Scan for the cell matching the given text and deliver its [x, y] coordinate at center. 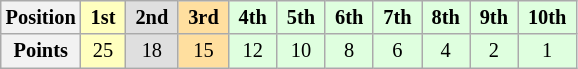
12 [253, 51]
4 [446, 51]
3rd [203, 17]
1 [547, 51]
Points [41, 51]
15 [203, 51]
6 [397, 51]
8 [349, 51]
4th [253, 17]
2nd [152, 17]
10 [301, 51]
8th [446, 17]
Position [41, 17]
6th [349, 17]
9th [494, 17]
10th [547, 17]
5th [301, 17]
25 [104, 51]
1st [104, 17]
18 [152, 51]
7th [397, 17]
2 [494, 51]
